Determine the (x, y) coordinate at the center of the cell enclosing the given text.  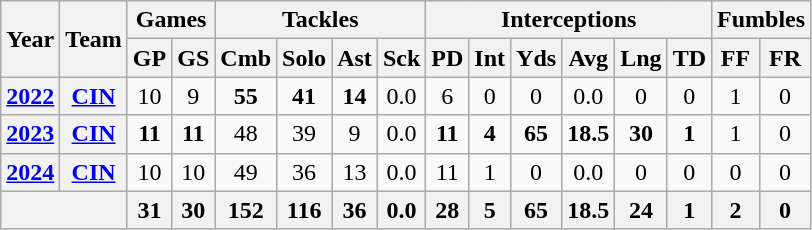
GS (194, 58)
Int (490, 58)
Cmb (246, 58)
41 (304, 96)
48 (246, 134)
FR (784, 58)
Ast (355, 58)
14 (355, 96)
Solo (304, 58)
Interceptions (569, 20)
Avg (588, 58)
6 (448, 96)
49 (246, 172)
4 (490, 134)
2024 (30, 172)
Year (30, 39)
2022 (30, 96)
PD (448, 58)
2 (736, 210)
31 (149, 210)
116 (304, 210)
2023 (30, 134)
Fumbles (762, 20)
Lng (641, 58)
28 (448, 210)
24 (641, 210)
55 (246, 96)
39 (304, 134)
Yds (536, 58)
Sck (401, 58)
FF (736, 58)
Team (94, 39)
5 (490, 210)
Games (170, 20)
GP (149, 58)
Tackles (320, 20)
TD (689, 58)
152 (246, 210)
13 (355, 172)
